Scan for the cell matching the given text and deliver its (x, y) coordinate at center. 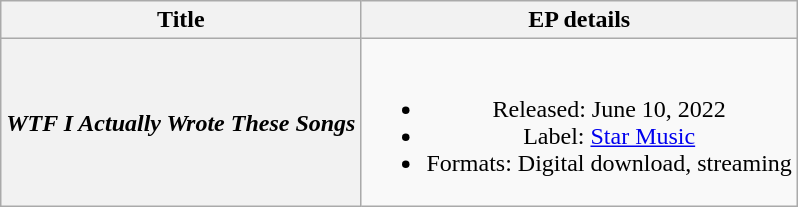
WTF I Actually Wrote These Songs (181, 122)
Released: June 10, 2022Label: Star MusicFormats: Digital download, streaming (579, 122)
EP details (579, 20)
Title (181, 20)
